Locate the cell with the specified text and output its (X, Y) center coordinate. 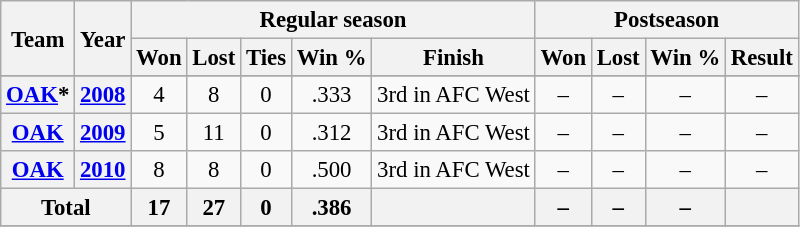
.386 (331, 208)
11 (214, 133)
Ties (266, 58)
.500 (331, 170)
Postseason (666, 20)
.333 (331, 95)
Total (66, 208)
2010 (103, 170)
Regular season (333, 20)
4 (159, 95)
Year (103, 38)
Finish (454, 58)
17 (159, 208)
Team (38, 38)
.312 (331, 133)
Result (762, 58)
OAK* (38, 95)
5 (159, 133)
2008 (103, 95)
2009 (103, 133)
27 (214, 208)
